Locate the cell with the specified text and output its [x, y] center coordinate. 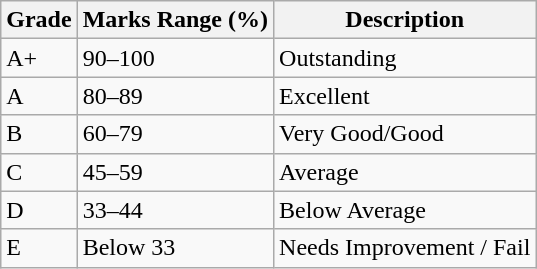
A+ [39, 58]
Description [405, 20]
B [39, 134]
D [39, 210]
Average [405, 172]
Needs Improvement / Fail [405, 248]
33–44 [175, 210]
Below 33 [175, 248]
90–100 [175, 58]
Very Good/Good [405, 134]
C [39, 172]
80–89 [175, 96]
Below Average [405, 210]
Marks Range (%) [175, 20]
Excellent [405, 96]
Grade [39, 20]
E [39, 248]
45–59 [175, 172]
60–79 [175, 134]
A [39, 96]
Outstanding [405, 58]
